Determine the (X, Y) coordinate at the center of the cell enclosing the given text.  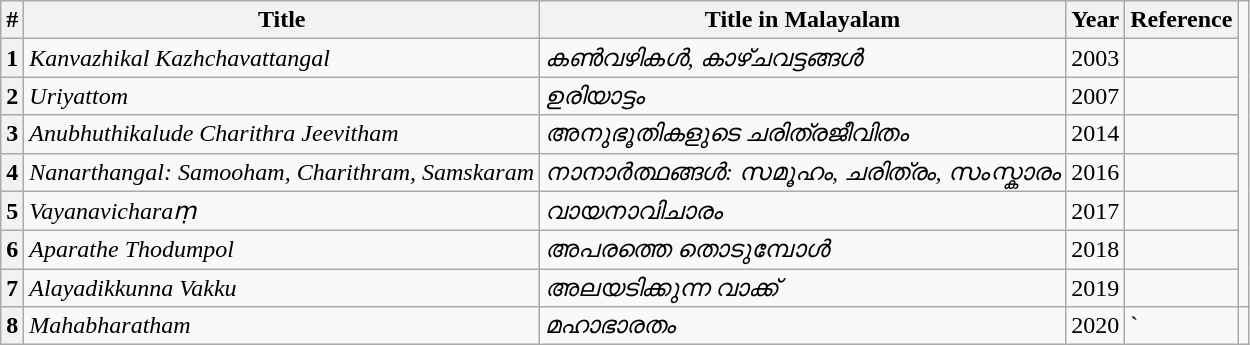
Title (282, 20)
7 (12, 288)
2019 (1096, 288)
Title in Malayalam (803, 20)
Aparathe Thodumpol (282, 250)
Reference (1182, 20)
8 (12, 326)
Uriyattom (282, 96)
3 (12, 134)
6 (12, 250)
നാനാർത്ഥങ്ങൾ: സമൂഹം, ചരിത്രം, സംസ്കാരം (803, 172)
2016 (1096, 172)
Nanarthangal: Samooham, Charithram, Samskaram (282, 172)
# (12, 20)
അലയടിക്കുന്ന വാക്ക് (803, 288)
വായനാവിചാരം (803, 211)
അനുഭൂതികളുടെ ചരിത്രജീവിതം (803, 134)
Anubhuthikalude Charithra Jeevitham (282, 134)
Vayanavicharaṃ (282, 211)
2020 (1096, 326)
5 (12, 211)
Alayadikkunna Vakku (282, 288)
2017 (1096, 211)
1 (12, 58)
2003 (1096, 58)
` (1182, 326)
2018 (1096, 250)
മഹാഭാരതം (803, 326)
കൺവഴികൾ, കാഴ്ചവട്ടങ്ങൾ (803, 58)
4 (12, 172)
ഉരിയാട്ടം (803, 96)
അപരത്തെ തൊടുമ്പോൾ (803, 250)
Year (1096, 20)
2007 (1096, 96)
Mahabharatham (282, 326)
2 (12, 96)
2014 (1096, 134)
Kanvazhikal Kazhchavattangal (282, 58)
